Provide the (x, y) coordinate of the cell's center where the given text is located.  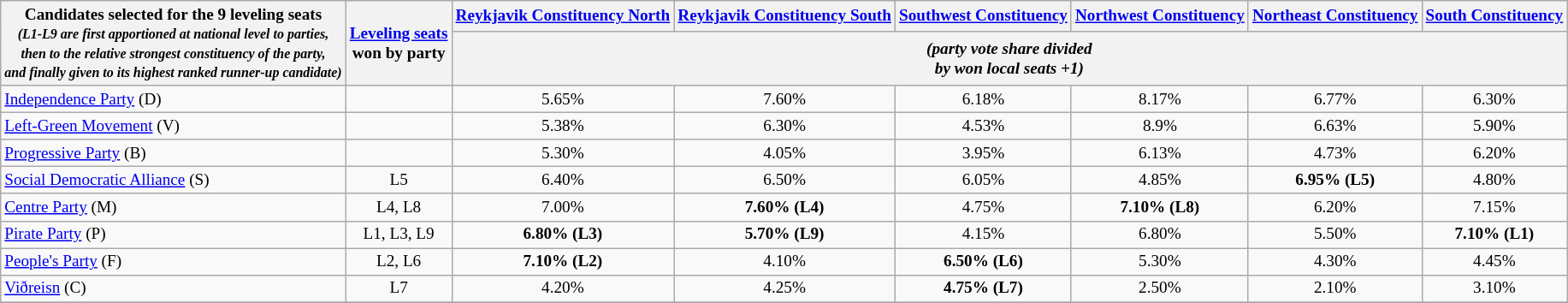
7.60% (L4) (785, 207)
Reykjavik Constituency South (785, 17)
8.17% (1160, 99)
L4, L8 (399, 207)
5.65% (563, 99)
Centre Party (M) (173, 207)
6.40% (563, 181)
Reykjavik Constituency North (563, 17)
3.95% (983, 153)
6.95% (L5) (1334, 181)
L7 (399, 288)
Social Democratic Alliance (S) (173, 181)
4.75% (983, 207)
L2, L6 (399, 262)
4.80% (1494, 181)
4.05% (785, 153)
Leveling seatswon by party (399, 43)
4.75% (L7) (983, 288)
4.53% (983, 126)
4.20% (563, 288)
Northeast Constituency (1334, 17)
4.30% (1334, 262)
5.50% (1334, 235)
Independence Party (D) (173, 99)
4.10% (785, 262)
4.15% (983, 235)
L1, L3, L9 (399, 235)
Pirate Party (P) (173, 235)
7.10% (L1) (1494, 235)
4.25% (785, 288)
7.10% (L2) (563, 262)
6.50% (785, 181)
7.60% (785, 99)
7.00% (563, 207)
8.9% (1160, 126)
6.50% (L6) (983, 262)
People's Party (F) (173, 262)
Viðreisn (C) (173, 288)
6.13% (1160, 153)
6.80% (1160, 235)
6.05% (983, 181)
5.90% (1494, 126)
4.73% (1334, 153)
6.18% (983, 99)
5.38% (563, 126)
2.50% (1160, 288)
4.45% (1494, 262)
Progressive Party (B) (173, 153)
6.80% (L3) (563, 235)
3.10% (1494, 288)
Southwest Constituency (983, 17)
6.63% (1334, 126)
Northwest Constituency (1160, 17)
5.70% (L9) (785, 235)
2.10% (1334, 288)
6.77% (1334, 99)
South Constituency (1494, 17)
L5 (399, 181)
4.85% (1160, 181)
Left-Green Movement (V) (173, 126)
(party vote share dividedby won local seats +1) (1009, 58)
7.15% (1494, 207)
7.10% (L8) (1160, 207)
